For the text-containing cell, return its midpoint in [x, y] coordinate format. 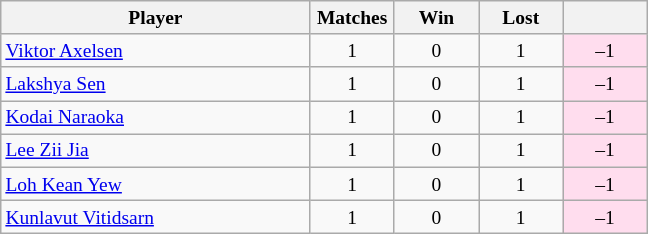
Lakshya Sen [156, 84]
Viktor Axelsen [156, 50]
Loh Kean Yew [156, 184]
Kodai Naraoka [156, 118]
Lost [521, 18]
Win [436, 18]
Lee Zii Jia [156, 150]
Matches [352, 18]
Kunlavut Vitidsarn [156, 216]
Player [156, 18]
